Search for the cell housing the specified text and yield its [X, Y] center coordinate. 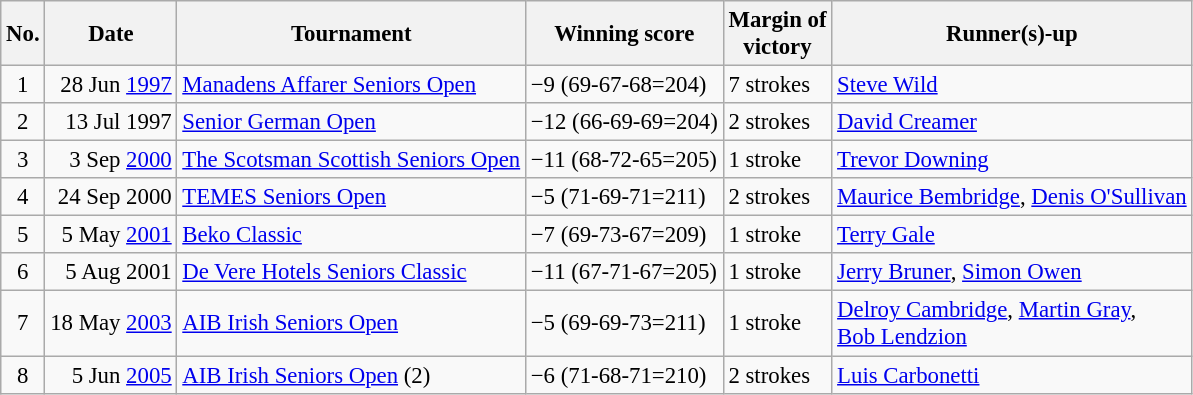
Terry Gale [1012, 235]
AIB Irish Seniors Open (2) [351, 375]
Runner(s)-up [1012, 34]
−11 (67-71-67=205) [624, 273]
Maurice Bembridge, Denis O'Sullivan [1012, 197]
Trevor Downing [1012, 160]
Jerry Bruner, Simon Owen [1012, 273]
TEMES Seniors Open [351, 197]
8 [23, 375]
Luis Carbonetti [1012, 375]
David Creamer [1012, 122]
Tournament [351, 34]
7 strokes [778, 85]
28 Jun 1997 [111, 85]
AIB Irish Seniors Open [351, 324]
No. [23, 34]
6 [23, 273]
2 [23, 122]
3 Sep 2000 [111, 160]
Date [111, 34]
4 [23, 197]
5 May 2001 [111, 235]
Manadens Affarer Seniors Open [351, 85]
−5 (71-69-71=211) [624, 197]
−9 (69-67-68=204) [624, 85]
Winning score [624, 34]
Beko Classic [351, 235]
−12 (66-69-69=204) [624, 122]
−7 (69-73-67=209) [624, 235]
The Scotsman Scottish Seniors Open [351, 160]
18 May 2003 [111, 324]
13 Jul 1997 [111, 122]
7 [23, 324]
5 Aug 2001 [111, 273]
5 [23, 235]
−11 (68-72-65=205) [624, 160]
3 [23, 160]
1 [23, 85]
5 Jun 2005 [111, 375]
Delroy Cambridge, Martin Gray, Bob Lendzion [1012, 324]
Senior German Open [351, 122]
Steve Wild [1012, 85]
24 Sep 2000 [111, 197]
−6 (71-68-71=210) [624, 375]
De Vere Hotels Seniors Classic [351, 273]
−5 (69-69-73=211) [624, 324]
Margin ofvictory [778, 34]
